Determine the [X, Y] coordinate at the center of the cell enclosing the given text.  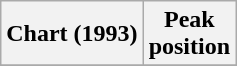
Chart (1993) [72, 34]
Peakposition [189, 34]
